Output the (x, y) coordinate of the center of the cell containing the given text.  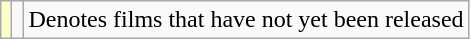
Denotes films that have not yet been released (246, 20)
